Provide the [X, Y] coordinate of the cell's center where the given text is located.  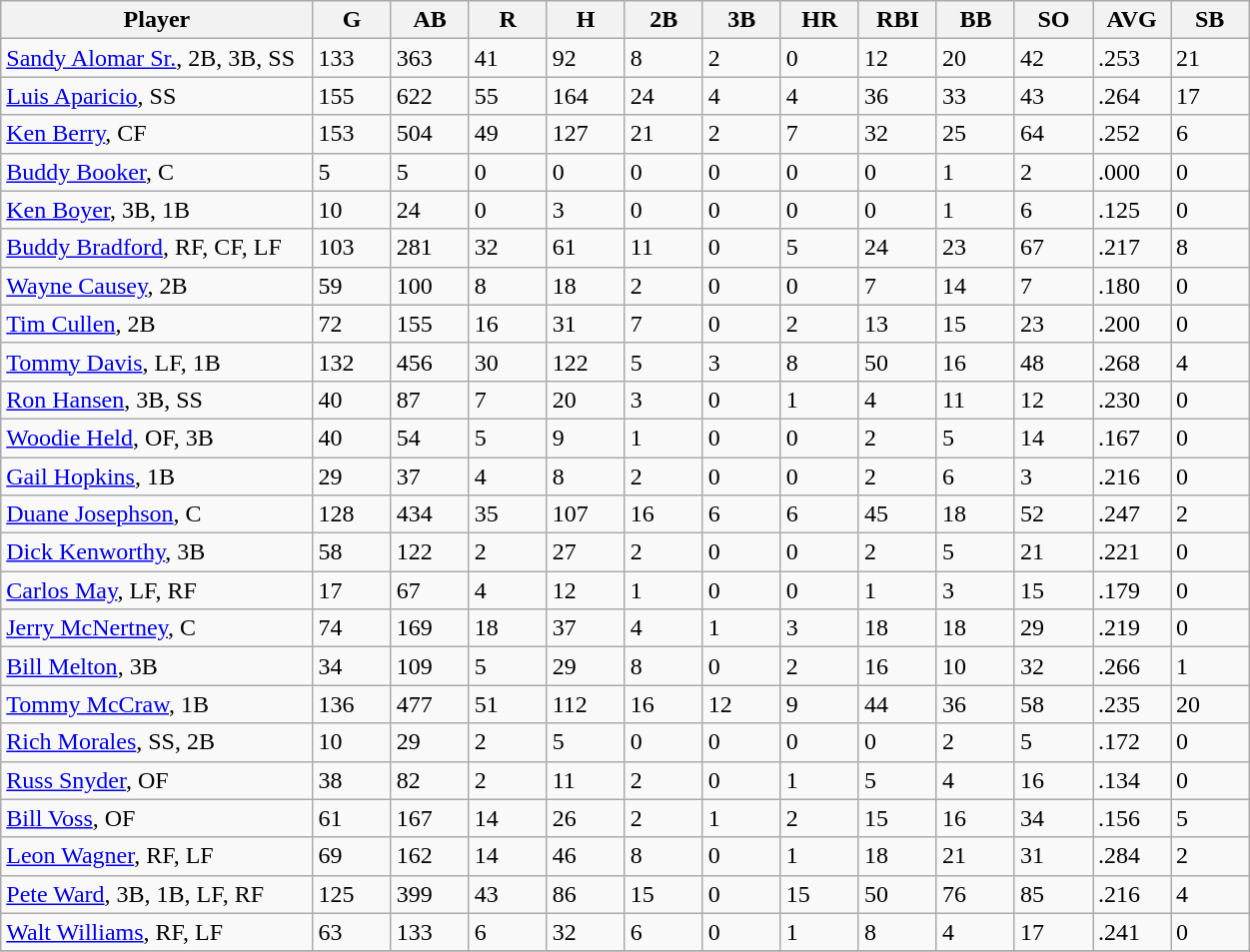
Ken Boyer, 3B, 1B [157, 210]
2B [663, 20]
Buddy Booker, C [157, 172]
38 [352, 780]
45 [897, 514]
49 [508, 134]
Bill Voss, OF [157, 818]
167 [430, 818]
59 [352, 286]
.264 [1132, 96]
.253 [1132, 58]
G [352, 20]
.167 [1132, 438]
33 [975, 96]
Carlos May, LF, RF [157, 590]
.284 [1132, 856]
103 [352, 248]
63 [352, 932]
.134 [1132, 780]
112 [586, 704]
AB [430, 20]
Tommy Davis, LF, 1B [157, 362]
HR [819, 20]
.179 [1132, 590]
109 [430, 666]
.221 [1132, 552]
.241 [1132, 932]
SB [1210, 20]
Gail Hopkins, 1B [157, 476]
169 [430, 628]
72 [352, 324]
Duane Josephson, C [157, 514]
504 [430, 134]
BB [975, 20]
107 [586, 514]
164 [586, 96]
.156 [1132, 818]
SO [1053, 20]
Rich Morales, SS, 2B [157, 742]
48 [1053, 362]
153 [352, 134]
Wayne Causey, 2B [157, 286]
Tim Cullen, 2B [157, 324]
.235 [1132, 704]
46 [586, 856]
281 [430, 248]
27 [586, 552]
64 [1053, 134]
.252 [1132, 134]
76 [975, 894]
132 [352, 362]
Luis Aparicio, SS [157, 96]
Ken Berry, CF [157, 134]
25 [975, 134]
44 [897, 704]
127 [586, 134]
.219 [1132, 628]
54 [430, 438]
456 [430, 362]
55 [508, 96]
41 [508, 58]
26 [586, 818]
100 [430, 286]
.268 [1132, 362]
AVG [1132, 20]
87 [430, 400]
128 [352, 514]
622 [430, 96]
13 [897, 324]
Jerry McNertney, C [157, 628]
Player [157, 20]
.200 [1132, 324]
Ron Hansen, 3B, SS [157, 400]
.125 [1132, 210]
Walt Williams, RF, LF [157, 932]
Dick Kenworthy, 3B [157, 552]
.172 [1132, 742]
.217 [1132, 248]
86 [586, 894]
Woodie Held, OF, 3B [157, 438]
35 [508, 514]
136 [352, 704]
Leon Wagner, RF, LF [157, 856]
RBI [897, 20]
Sandy Alomar Sr., 2B, 3B, SS [157, 58]
82 [430, 780]
477 [430, 704]
.266 [1132, 666]
3B [741, 20]
69 [352, 856]
H [586, 20]
Pete Ward, 3B, 1B, LF, RF [157, 894]
Buddy Bradford, RF, CF, LF [157, 248]
.247 [1132, 514]
74 [352, 628]
R [508, 20]
51 [508, 704]
434 [430, 514]
85 [1053, 894]
363 [430, 58]
162 [430, 856]
125 [352, 894]
Tommy McCraw, 1B [157, 704]
Russ Snyder, OF [157, 780]
Bill Melton, 3B [157, 666]
.180 [1132, 286]
.000 [1132, 172]
42 [1053, 58]
52 [1053, 514]
92 [586, 58]
30 [508, 362]
.230 [1132, 400]
399 [430, 894]
